Output the [X, Y] coordinate of the center of the cell containing the given text.  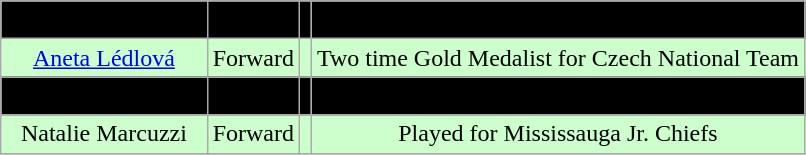
Played for Mississauga Jr. Chiefs [558, 134]
Aneta Lédlová [104, 58]
Jaycee Gephard [104, 20]
Two time Gold Medalist for Czech National Team [558, 58]
Was Assistant Captain for Team Canada U18 [558, 20]
Won PWHL Championship with Toronto Jr. Aeros [558, 96]
Natalie Marcuzzi [104, 134]
Emma Low-A-Chee [104, 96]
